Capture the cell that displays the provided text and extract its [X, Y] central coordinate. 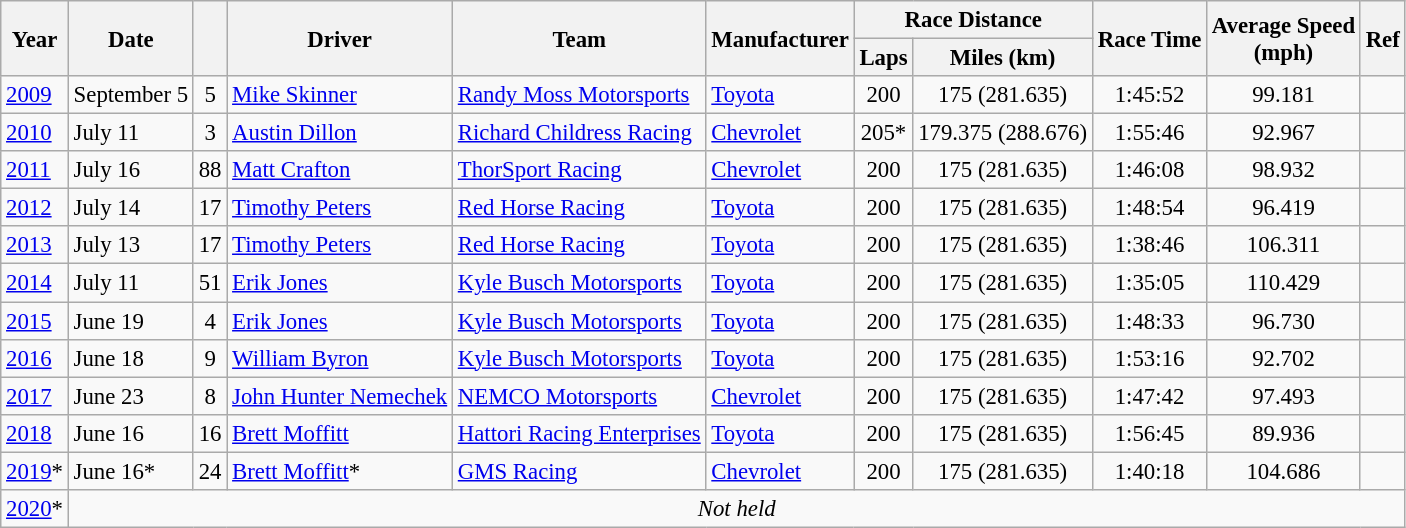
June 18 [130, 358]
4 [210, 321]
Laps [884, 58]
Hattori Racing Enterprises [579, 433]
110.429 [1284, 283]
Date [130, 38]
1:38:46 [1149, 245]
Matt Crafton [340, 170]
89.936 [1284, 433]
92.702 [1284, 358]
24 [210, 471]
Mike Skinner [340, 95]
Manufacturer [780, 38]
September 5 [130, 95]
2010 [35, 133]
1:47:42 [1149, 396]
Miles (km) [1003, 58]
2018 [35, 433]
July 14 [130, 208]
July 13 [130, 245]
Year [35, 38]
2014 [35, 283]
1:45:52 [1149, 95]
2019* [35, 471]
2017 [35, 396]
1:53:16 [1149, 358]
205* [884, 133]
ThorSport Racing [579, 170]
2009 [35, 95]
1:40:18 [1149, 471]
3 [210, 133]
2013 [35, 245]
1:55:46 [1149, 133]
99.181 [1284, 95]
1:48:54 [1149, 208]
1:56:45 [1149, 433]
9 [210, 358]
2020* [35, 509]
NEMCO Motorsports [579, 396]
2015 [35, 321]
88 [210, 170]
92.967 [1284, 133]
8 [210, 396]
104.686 [1284, 471]
98.932 [1284, 170]
John Hunter Nemechek [340, 396]
106.311 [1284, 245]
Team [579, 38]
96.419 [1284, 208]
June 16* [130, 471]
Average Speed(mph) [1284, 38]
Brett Moffitt* [340, 471]
2012 [35, 208]
97.493 [1284, 396]
William Byron [340, 358]
June 19 [130, 321]
Randy Moss Motorsports [579, 95]
1:48:33 [1149, 321]
96.730 [1284, 321]
1:46:08 [1149, 170]
Race Distance [973, 20]
5 [210, 95]
179.375 (288.676) [1003, 133]
Brett Moffitt [340, 433]
Race Time [1149, 38]
June 23 [130, 396]
2016 [35, 358]
16 [210, 433]
June 16 [130, 433]
51 [210, 283]
Not held [736, 509]
Richard Childress Racing [579, 133]
GMS Racing [579, 471]
July 16 [130, 170]
1:35:05 [1149, 283]
2011 [35, 170]
Ref [1382, 38]
Austin Dillon [340, 133]
Driver [340, 38]
